Provide the (X, Y) coordinate of the cell's center where the given text is located.  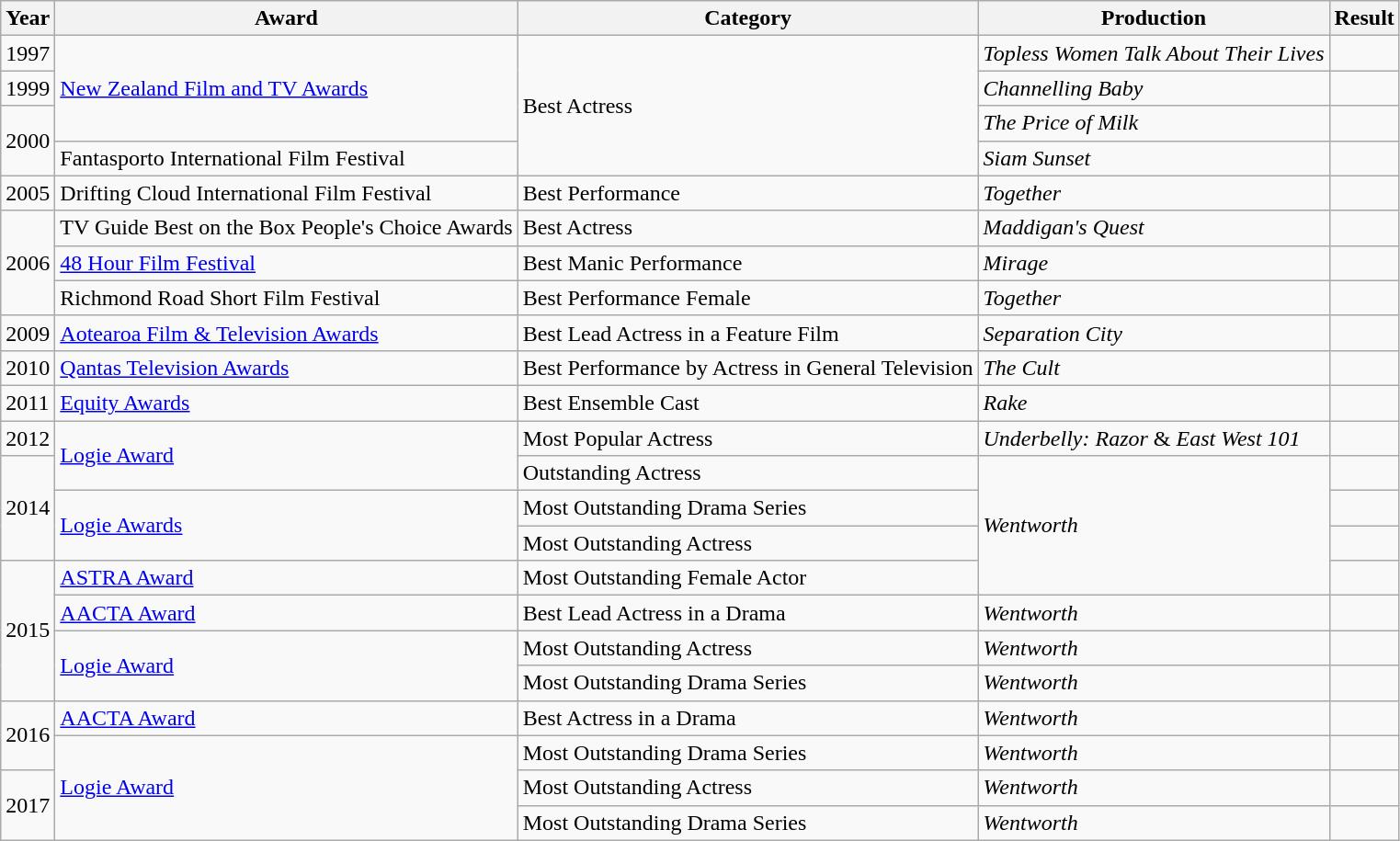
2016 (28, 735)
2012 (28, 438)
Best Manic Performance (748, 263)
Year (28, 18)
New Zealand Film and TV Awards (287, 88)
Best Performance (748, 193)
Richmond Road Short Film Festival (287, 298)
2014 (28, 508)
Maddigan's Quest (1154, 228)
Drifting Cloud International Film Festival (287, 193)
48 Hour Film Festival (287, 263)
Siam Sunset (1154, 158)
The Cult (1154, 368)
Result (1364, 18)
1997 (28, 53)
2011 (28, 403)
Best Ensemble Cast (748, 403)
2010 (28, 368)
Best Actress in a Drama (748, 718)
1999 (28, 88)
Most Outstanding Female Actor (748, 578)
Topless Women Talk About Their Lives (1154, 53)
Outstanding Actress (748, 473)
Rake (1154, 403)
Separation City (1154, 333)
2015 (28, 631)
Category (748, 18)
Most Popular Actress (748, 438)
Best Lead Actress in a Feature Film (748, 333)
Award (287, 18)
The Price of Milk (1154, 123)
Best Lead Actress in a Drama (748, 613)
Best Performance Female (748, 298)
Qantas Television Awards (287, 368)
Logie Awards (287, 526)
Equity Awards (287, 403)
Mirage (1154, 263)
Best Performance by Actress in General Television (748, 368)
Aotearoa Film & Television Awards (287, 333)
TV Guide Best on the Box People's Choice Awards (287, 228)
2006 (28, 263)
2000 (28, 141)
Channelling Baby (1154, 88)
ASTRA Award (287, 578)
Fantasporto International Film Festival (287, 158)
Production (1154, 18)
2009 (28, 333)
Underbelly: Razor & East West 101 (1154, 438)
2017 (28, 805)
2005 (28, 193)
